Return the [x, y] coordinate for the center point of the cell that contains the specified text.  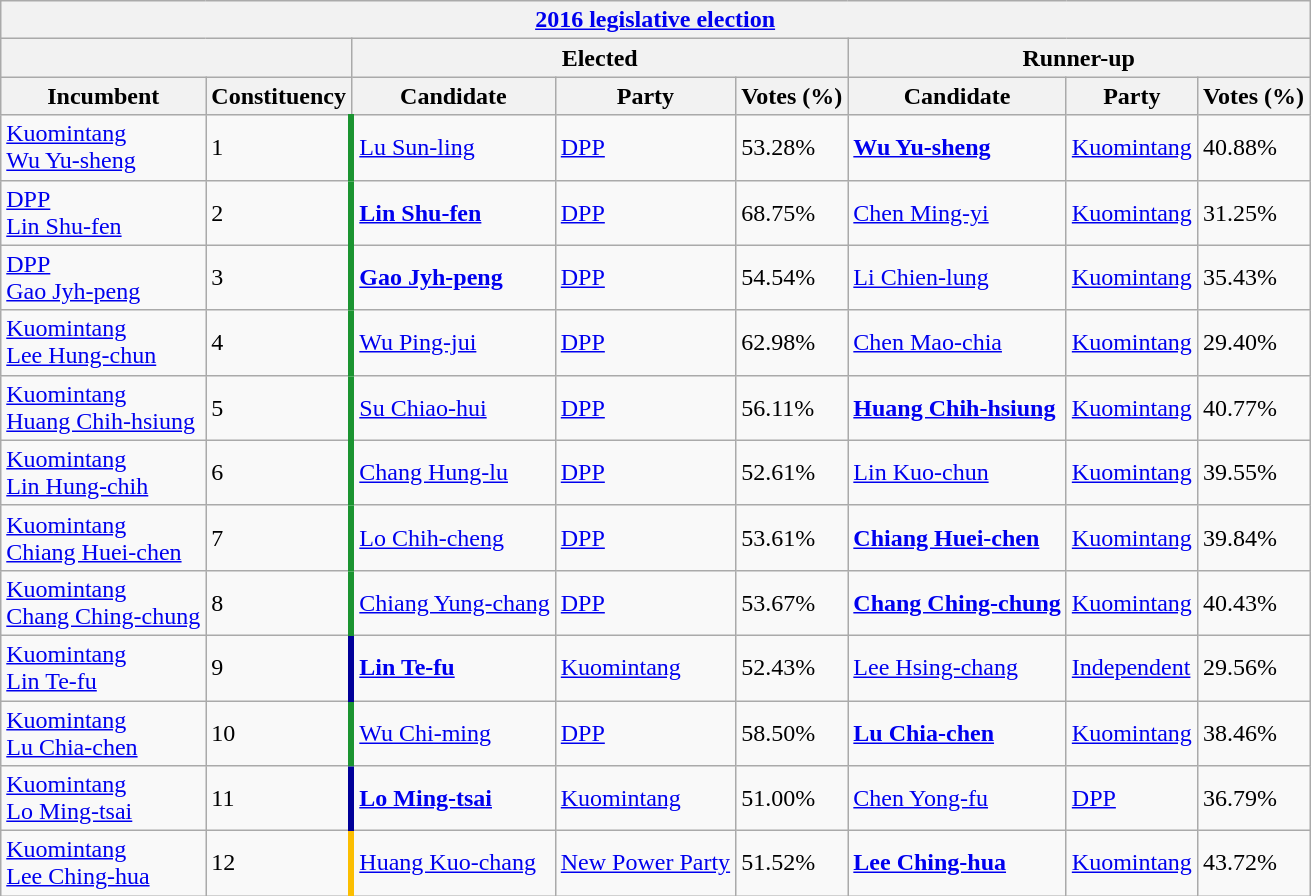
36.79% [1253, 798]
62.98% [792, 342]
KuomintangLu Chia-chen [104, 732]
38.46% [1253, 732]
68.75% [792, 212]
53.28% [792, 148]
KuomintangChang Ching-chung [104, 602]
31.25% [1253, 212]
Li Chien-lung [957, 278]
40.77% [1253, 408]
Wu Ping-jui [454, 342]
Lu Chia-chen [957, 732]
56.11% [792, 408]
Gao Jyh-peng [454, 278]
Chen Ming-yi [957, 212]
39.55% [1253, 472]
29.56% [1253, 668]
KuomintangChiang Huei-chen [104, 538]
Lee Ching-hua [957, 864]
Chen Mao-chia [957, 342]
Constituency [279, 96]
Chiang Huei-chen [957, 538]
KuomintangLin Hung-chih [104, 472]
Lin Shu-fen [454, 212]
Wu Chi-ming [454, 732]
Independent [1132, 668]
Lin Te-fu [454, 668]
8 [279, 602]
9 [279, 668]
53.61% [792, 538]
Lee Hsing-chang [957, 668]
Huang Chih-hsiung [957, 408]
54.54% [792, 278]
DPPGao Jyh-peng [104, 278]
New Power Party [645, 864]
Chiang Yung-chang [454, 602]
Lin Kuo-chun [957, 472]
Wu Yu-sheng [957, 148]
51.52% [792, 864]
29.40% [1253, 342]
40.43% [1253, 602]
10 [279, 732]
KuomintangLee Hung-chun [104, 342]
52.43% [792, 668]
KuomintangHuang Chih-hsiung [104, 408]
Lo Chih-cheng [454, 538]
Incumbent [104, 96]
52.61% [792, 472]
3 [279, 278]
Chang Ching-chung [957, 602]
43.72% [1253, 864]
5 [279, 408]
2 [279, 212]
11 [279, 798]
7 [279, 538]
Elected [600, 58]
4 [279, 342]
Runner-up [1079, 58]
35.43% [1253, 278]
Chen Yong-fu [957, 798]
6 [279, 472]
1 [279, 148]
58.50% [792, 732]
39.84% [1253, 538]
2016 legislative election [656, 20]
40.88% [1253, 148]
51.00% [792, 798]
Su Chiao-hui [454, 408]
DPPLin Shu-fen [104, 212]
KuomintangLee Ching-hua [104, 864]
12 [279, 864]
KuomintangLo Ming-tsai [104, 798]
Huang Kuo-chang [454, 864]
53.67% [792, 602]
Lo Ming-tsai [454, 798]
KuomintangLin Te-fu [104, 668]
KuomintangWu Yu-sheng [104, 148]
Chang Hung-lu [454, 472]
Lu Sun-ling [454, 148]
